Locate the cell with the specified text and output its [X, Y] center coordinate. 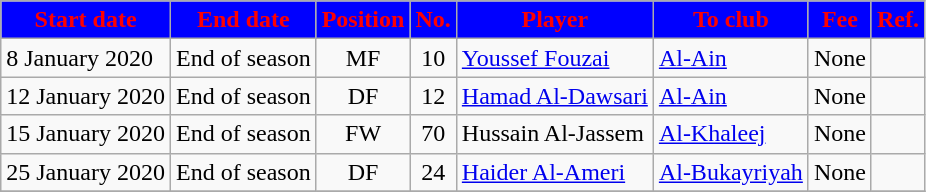
Ref. [898, 20]
No. [433, 20]
To club [730, 20]
Hussain Al-Jassem [554, 134]
10 [433, 58]
Player [554, 20]
24 [433, 172]
12 [433, 96]
Fee [840, 20]
12 January 2020 [86, 96]
End date [243, 20]
Al-Khaleej [730, 134]
Position [363, 20]
70 [433, 134]
Start date [86, 20]
15 January 2020 [86, 134]
25 January 2020 [86, 172]
Haider Al-Ameri [554, 172]
Hamad Al-Dawsari [554, 96]
FW [363, 134]
8 January 2020 [86, 58]
Al-Bukayriyah [730, 172]
Youssef Fouzai [554, 58]
MF [363, 58]
